Pinpoint the cell where the given text exists, returning its [X, Y] midpoint coordinate. 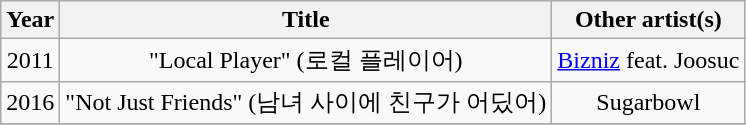
Bizniz feat. Joosuc [648, 60]
"Not Just Friends" (남녀 사이에 친구가 어딨어) [306, 102]
Other artist(s) [648, 20]
2011 [30, 60]
Year [30, 20]
Title [306, 20]
2016 [30, 102]
Sugarbowl [648, 102]
"Local Player" (로컬 플레이어) [306, 60]
